Determine the [X, Y] coordinate at the center of the cell enclosing the given text.  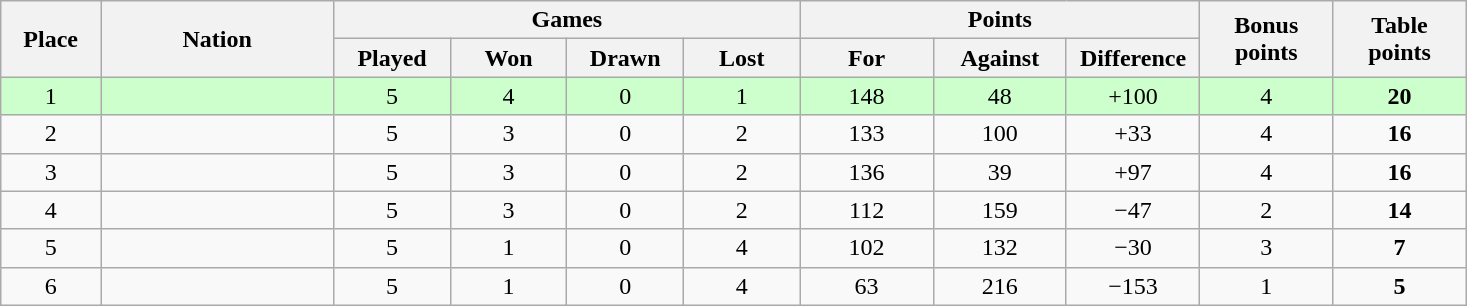
+100 [1132, 96]
39 [1000, 172]
132 [1000, 248]
102 [866, 248]
Lost [742, 58]
63 [866, 286]
48 [1000, 96]
Drawn [626, 58]
+33 [1132, 134]
−30 [1132, 248]
Against [1000, 58]
20 [1400, 96]
Games [567, 20]
159 [1000, 210]
7 [1400, 248]
Bonuspoints [1266, 39]
Nation [218, 39]
6 [51, 286]
Points [1000, 20]
For [866, 58]
136 [866, 172]
100 [1000, 134]
Tablepoints [1400, 39]
216 [1000, 286]
+97 [1132, 172]
−153 [1132, 286]
133 [866, 134]
−47 [1132, 210]
Difference [1132, 58]
148 [866, 96]
Place [51, 39]
Won [508, 58]
112 [866, 210]
Played [392, 58]
14 [1400, 210]
